Scan for the cell matching the given text and deliver its (x, y) coordinate at center. 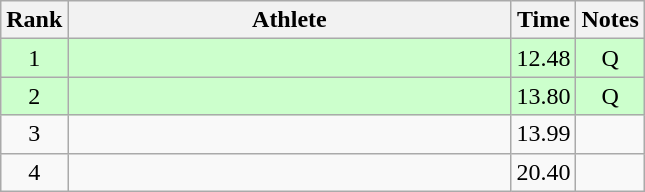
4 (34, 172)
Rank (34, 20)
Time (544, 20)
20.40 (544, 172)
13.99 (544, 134)
13.80 (544, 96)
Notes (610, 20)
1 (34, 58)
3 (34, 134)
Athlete (290, 20)
2 (34, 96)
12.48 (544, 58)
